Locate the cell with the specified text and output its (X, Y) center coordinate. 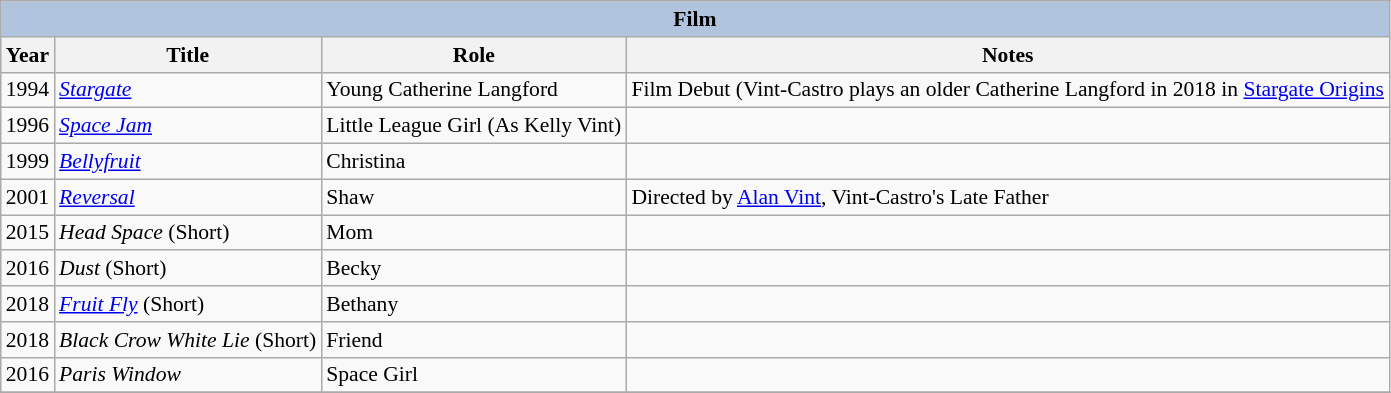
1996 (28, 126)
Fruit Fly (Short) (188, 304)
Film Debut (Vint-Castro plays an older Catherine Langford in 2018 in Stargate Origins (1008, 90)
Film (695, 19)
Space Jam (188, 126)
2015 (28, 233)
Dust (Short) (188, 269)
Friend (474, 340)
Christina (474, 162)
Shaw (474, 197)
Year (28, 55)
Young Catherine Langford (474, 90)
Head Space (Short) (188, 233)
Bethany (474, 304)
Space Girl (474, 375)
Title (188, 55)
Notes (1008, 55)
1999 (28, 162)
Bellyfruit (188, 162)
Stargate (188, 90)
Little League Girl (As Kelly Vint) (474, 126)
Black Crow White Lie (Short) (188, 340)
Paris Window (188, 375)
Directed by Alan Vint, Vint-Castro's Late Father (1008, 197)
2001 (28, 197)
Reversal (188, 197)
Role (474, 55)
Mom (474, 233)
1994 (28, 90)
Becky (474, 269)
